Extract the (X, Y) coordinate from the center of the cell holding the provided text.  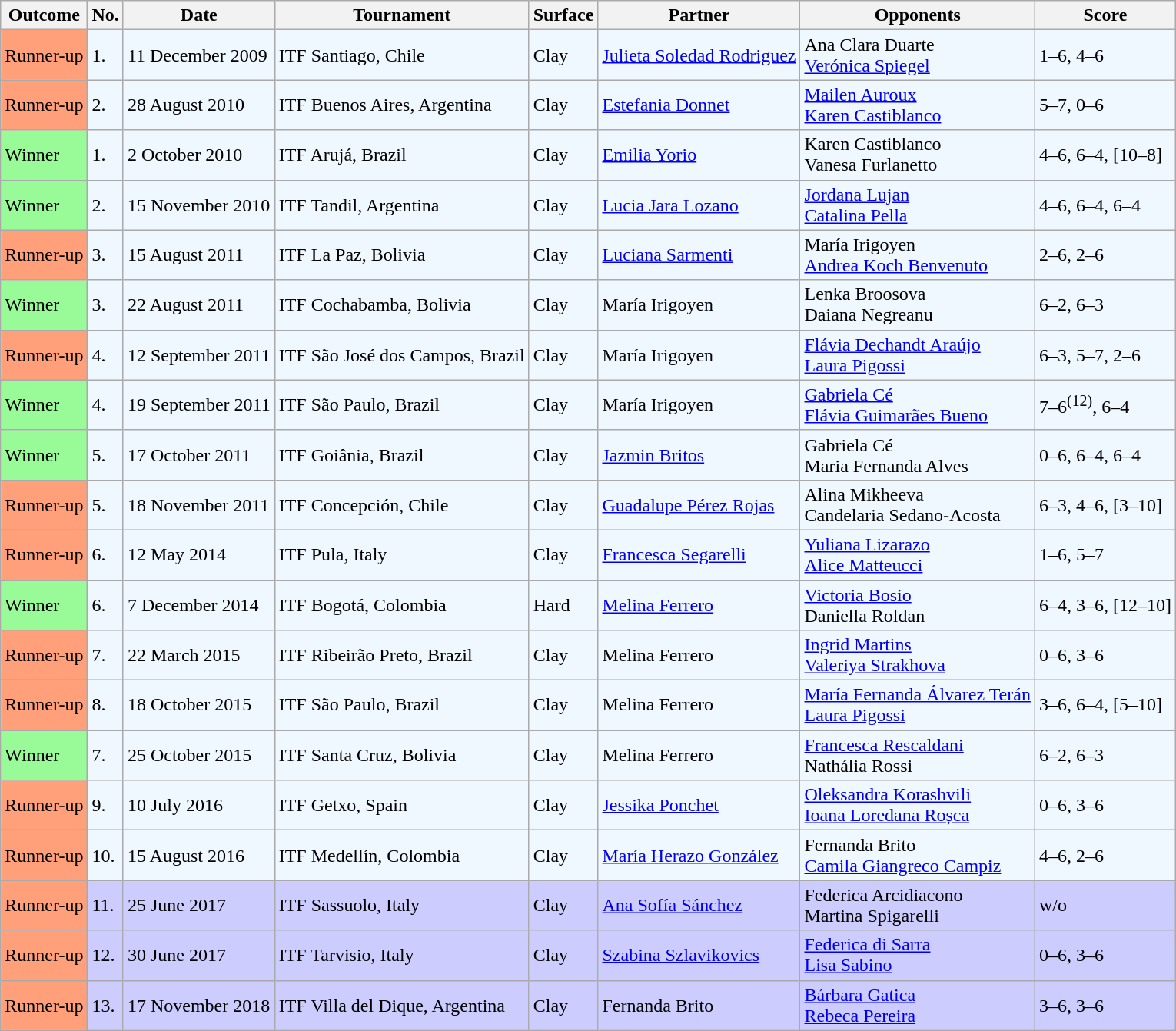
ITF Goiânia, Brazil (401, 455)
Francesca Rescaldani Nathália Rossi (918, 755)
17 November 2018 (198, 1006)
Victoria Bosio Daniella Roldan (918, 604)
28 August 2010 (198, 105)
María Irigoyen Andrea Koch Benvenuto (918, 255)
7 December 2014 (198, 604)
Ingrid Martins Valeriya Strakhova (918, 655)
Gabriela Cé Flávia Guimarães Bueno (918, 404)
7–6(12), 6–4 (1105, 404)
4–6, 6–4, 6–4 (1105, 205)
Lenka Broosova Daiana Negreanu (918, 304)
Oleksandra Korashvili Ioana Loredana Roșca (918, 806)
Score (1105, 15)
No. (105, 15)
25 October 2015 (198, 755)
12 May 2014 (198, 555)
9. (105, 806)
2–6, 2–6 (1105, 255)
ITF Villa del Dique, Argentina (401, 1006)
10 July 2016 (198, 806)
10. (105, 855)
Francesca Segarelli (699, 555)
Karen Castiblanco Vanesa Furlanetto (918, 155)
ITF Sassuolo, Italy (401, 906)
15 November 2010 (198, 205)
6–3, 4–6, [3–10] (1105, 504)
Date (198, 15)
Flávia Dechandt Araújo Laura Pigossi (918, 355)
4–6, 2–6 (1105, 855)
6–4, 3–6, [12–10] (1105, 604)
ITF Santa Cruz, Bolivia (401, 755)
15 August 2011 (198, 255)
ITF La Paz, Bolivia (401, 255)
Szabina Szlavikovics (699, 955)
Ana Sofía Sánchez (699, 906)
Alina Mikheeva Candelaria Sedano-Acosta (918, 504)
ITF Tandil, Argentina (401, 205)
Ana Clara Duarte Verónica Spiegel (918, 55)
2 October 2010 (198, 155)
12 September 2011 (198, 355)
8. (105, 706)
19 September 2011 (198, 404)
6–3, 5–7, 2–6 (1105, 355)
María Fernanda Álvarez Terán Laura Pigossi (918, 706)
13. (105, 1006)
30 June 2017 (198, 955)
0–6, 6–4, 6–4 (1105, 455)
Jazmin Britos (699, 455)
w/o (1105, 906)
11. (105, 906)
5–7, 0–6 (1105, 105)
Opponents (918, 15)
ITF Getxo, Spain (401, 806)
Jessika Ponchet (699, 806)
ITF Bogotá, Colombia (401, 604)
Hard (563, 604)
Gabriela Cé Maria Fernanda Alves (918, 455)
Fernanda Brito (699, 1006)
Outcome (45, 15)
ITF Medellín, Colombia (401, 855)
ITF Tarvisio, Italy (401, 955)
Guadalupe Pérez Rojas (699, 504)
Lucia Jara Lozano (699, 205)
Mailen Auroux Karen Castiblanco (918, 105)
Emilia Yorio (699, 155)
4–6, 6–4, [10–8] (1105, 155)
Estefania Donnet (699, 105)
ITF Buenos Aires, Argentina (401, 105)
15 August 2016 (198, 855)
25 June 2017 (198, 906)
18 October 2015 (198, 706)
3–6, 3–6 (1105, 1006)
Surface (563, 15)
Fernanda Brito Camila Giangreco Campiz (918, 855)
22 March 2015 (198, 655)
Jordana Lujan Catalina Pella (918, 205)
Yuliana Lizarazo Alice Matteucci (918, 555)
Bárbara Gatica Rebeca Pereira (918, 1006)
22 August 2011 (198, 304)
18 November 2011 (198, 504)
María Herazo González (699, 855)
ITF São José dos Campos, Brazil (401, 355)
Luciana Sarmenti (699, 255)
1–6, 5–7 (1105, 555)
ITF Cochabamba, Bolivia (401, 304)
ITF Ribeirão Preto, Brazil (401, 655)
Federica Arcidiacono Martina Spigarelli (918, 906)
11 December 2009 (198, 55)
ITF Arujá, Brazil (401, 155)
12. (105, 955)
ITF Pula, Italy (401, 555)
3–6, 6–4, [5–10] (1105, 706)
Partner (699, 15)
ITF Concepción, Chile (401, 504)
Federica di Sarra Lisa Sabino (918, 955)
1–6, 4–6 (1105, 55)
Julieta Soledad Rodriguez (699, 55)
17 October 2011 (198, 455)
Tournament (401, 15)
ITF Santiago, Chile (401, 55)
